Find where the given text appears and provide that cell's center as (X, Y) coordinate. 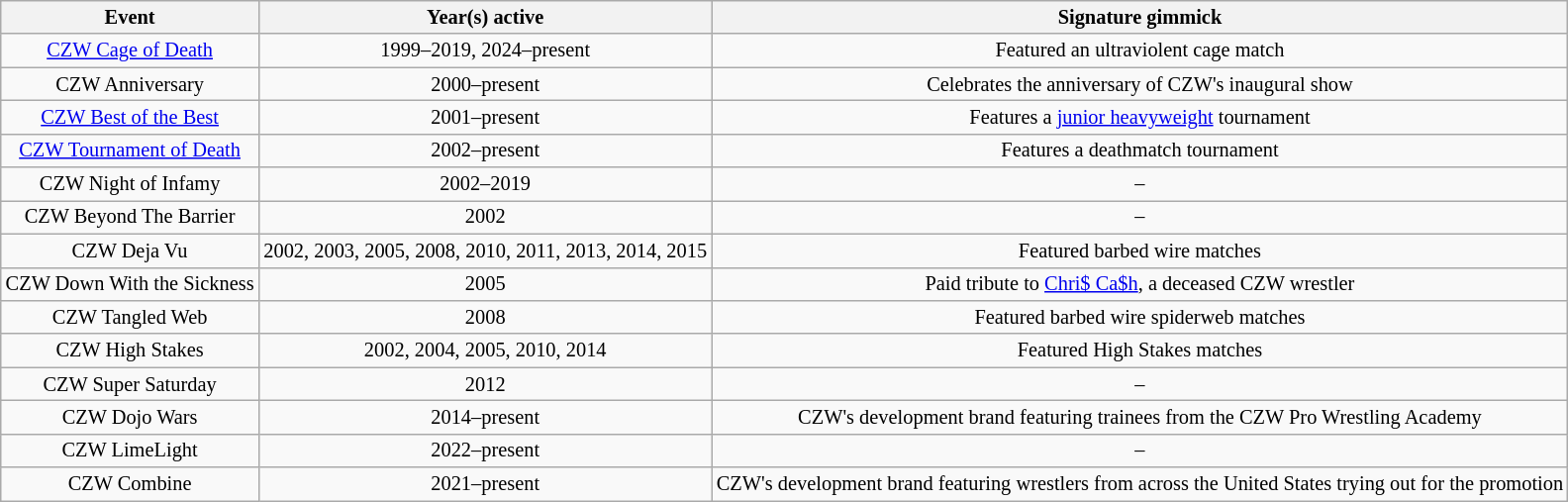
1999–2019, 2024–present (485, 50)
CZW Combine (131, 484)
CZW Down With the Sickness (131, 284)
Featured barbed wire matches (1140, 251)
2005 (485, 284)
2022–present (485, 451)
CZW Best of the Best (131, 117)
2001–present (485, 117)
Signature gimmick (1140, 17)
CZW Tournament of Death (131, 151)
2002, 2003, 2005, 2008, 2010, 2011, 2013, 2014, 2015 (485, 251)
CZW Night of Infamy (131, 184)
CZW's development brand featuring wrestlers from across the United States trying out for the promotion (1140, 484)
Features a deathmatch tournament (1140, 151)
CZW's development brand featuring trainees from the CZW Pro Wrestling Academy (1140, 417)
CZW Cage of Death (131, 50)
Event (131, 17)
Featured barbed wire spiderweb matches (1140, 317)
Paid tribute to Chri$ Ca$h, a deceased CZW wrestler (1140, 284)
CZW Anniversary (131, 84)
CZW High Stakes (131, 351)
Celebrates the anniversary of CZW's inaugural show (1140, 84)
Featured High Stakes matches (1140, 351)
Features a junior heavyweight tournament (1140, 117)
2014–present (485, 417)
CZW Beyond The Barrier (131, 217)
2002–present (485, 151)
2002, 2004, 2005, 2010, 2014 (485, 351)
CZW Deja Vu (131, 251)
2002–2019 (485, 184)
2008 (485, 317)
2002 (485, 217)
2000–present (485, 84)
CZW Tangled Web (131, 317)
CZW LimeLight (131, 451)
CZW Super Saturday (131, 384)
Year(s) active (485, 17)
2012 (485, 384)
CZW Dojo Wars (131, 417)
2021–present (485, 484)
Featured an ultraviolent cage match (1140, 50)
